From the cell containing the given text, extract its center point as (x, y) coordinate. 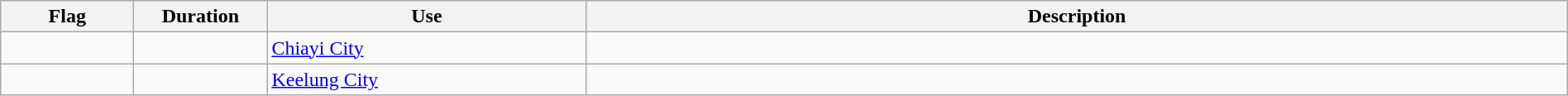
Duration (200, 17)
Chiayi City (427, 48)
Use (427, 17)
Keelung City (427, 79)
Description (1077, 17)
Flag (68, 17)
